Output the [x, y] coordinate of the center of the cell containing the given text.  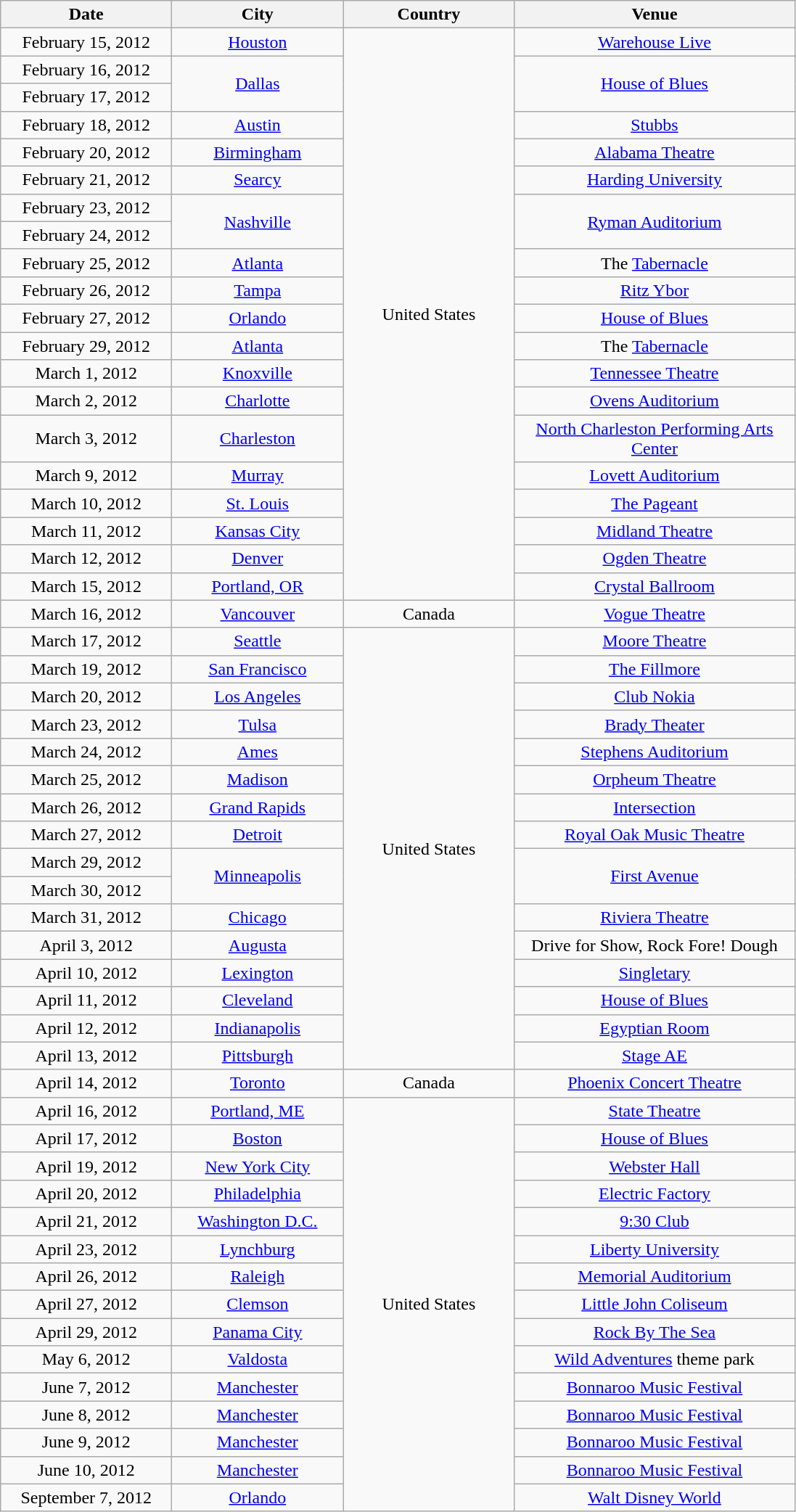
Chicago [258, 918]
March 30, 2012 [86, 890]
March 29, 2012 [86, 863]
Charlotte [258, 401]
April 19, 2012 [86, 1166]
Electric Factory [655, 1193]
Portland, OR [258, 586]
Detroit [258, 835]
Brady Theater [655, 724]
February 23, 2012 [86, 208]
Grand Rapids [258, 808]
March 26, 2012 [86, 808]
April 17, 2012 [86, 1138]
April 20, 2012 [86, 1193]
February 17, 2012 [86, 97]
Seattle [258, 641]
Searcy [258, 180]
April 16, 2012 [86, 1111]
Moore Theatre [655, 641]
Ovens Auditorium [655, 401]
April 13, 2012 [86, 1056]
Valdosta [258, 1360]
Lovett Auditorium [655, 476]
Midland Theatre [655, 531]
Kansas City [258, 531]
Vancouver [258, 614]
March 31, 2012 [86, 918]
City [258, 15]
April 29, 2012 [86, 1332]
Venue [655, 15]
Riviera Theatre [655, 918]
Ogden Theatre [655, 559]
April 11, 2012 [86, 1001]
Phoenix Concert Theatre [655, 1083]
March 2, 2012 [86, 401]
March 1, 2012 [86, 374]
Madison [258, 779]
The Pageant [655, 504]
April 27, 2012 [86, 1304]
April 12, 2012 [86, 1028]
Dallas [258, 83]
February 25, 2012 [86, 263]
September 7, 2012 [86, 1497]
March 17, 2012 [86, 641]
March 19, 2012 [86, 669]
Lynchburg [258, 1249]
Ames [258, 752]
February 21, 2012 [86, 180]
Warehouse Live [655, 42]
Washington D.C. [258, 1221]
February 18, 2012 [86, 125]
Murray [258, 476]
March 9, 2012 [86, 476]
June 9, 2012 [86, 1442]
Stephens Auditorium [655, 752]
Date [86, 15]
Ryman Auditorium [655, 221]
March 15, 2012 [86, 586]
Little John Coliseum [655, 1304]
March 20, 2012 [86, 697]
Stage AE [655, 1056]
Walt Disney World [655, 1497]
March 25, 2012 [86, 779]
State Theatre [655, 1111]
Tulsa [258, 724]
Toronto [258, 1083]
Clemson [258, 1304]
Ritz Ybor [655, 290]
Rock By The Sea [655, 1332]
April 14, 2012 [86, 1083]
May 6, 2012 [86, 1360]
Lexington [258, 973]
Singletary [655, 973]
Indianapolis [258, 1028]
9:30 Club [655, 1221]
Tampa [258, 290]
Crystal Ballroom [655, 586]
February 26, 2012 [86, 290]
San Francisco [258, 669]
Vogue Theatre [655, 614]
February 15, 2012 [86, 42]
April 23, 2012 [86, 1249]
April 3, 2012 [86, 945]
Egyptian Room [655, 1028]
March 3, 2012 [86, 438]
Royal Oak Music Theatre [655, 835]
The Fillmore [655, 669]
February 24, 2012 [86, 235]
Liberty University [655, 1249]
Los Angeles [258, 697]
Harding University [655, 180]
Boston [258, 1138]
February 27, 2012 [86, 318]
First Avenue [655, 876]
Portland, ME [258, 1111]
Knoxville [258, 374]
March 11, 2012 [86, 531]
Nashville [258, 221]
Orpheum Theatre [655, 779]
Philadelphia [258, 1193]
March 27, 2012 [86, 835]
June 10, 2012 [86, 1470]
Austin [258, 125]
Stubbs [655, 125]
Memorial Auditorium [655, 1277]
March 12, 2012 [86, 559]
March 10, 2012 [86, 504]
Club Nokia [655, 697]
February 20, 2012 [86, 152]
Augusta [258, 945]
Wild Adventures theme park [655, 1360]
Tennessee Theatre [655, 374]
Minneapolis [258, 876]
Charleston [258, 438]
Alabama Theatre [655, 152]
March 23, 2012 [86, 724]
June 8, 2012 [86, 1415]
April 21, 2012 [86, 1221]
Raleigh [258, 1277]
Webster Hall [655, 1166]
Drive for Show, Rock Fore! Dough [655, 945]
April 10, 2012 [86, 973]
St. Louis [258, 504]
Panama City [258, 1332]
Houston [258, 42]
Birmingham [258, 152]
Country [429, 15]
March 24, 2012 [86, 752]
Denver [258, 559]
February 16, 2012 [86, 70]
March 16, 2012 [86, 614]
North Charleston Performing Arts Center [655, 438]
June 7, 2012 [86, 1387]
April 26, 2012 [86, 1277]
Pittsburgh [258, 1056]
February 29, 2012 [86, 346]
Intersection [655, 808]
Cleveland [258, 1001]
New York City [258, 1166]
